For the text-containing cell, return its midpoint in (x, y) coordinate format. 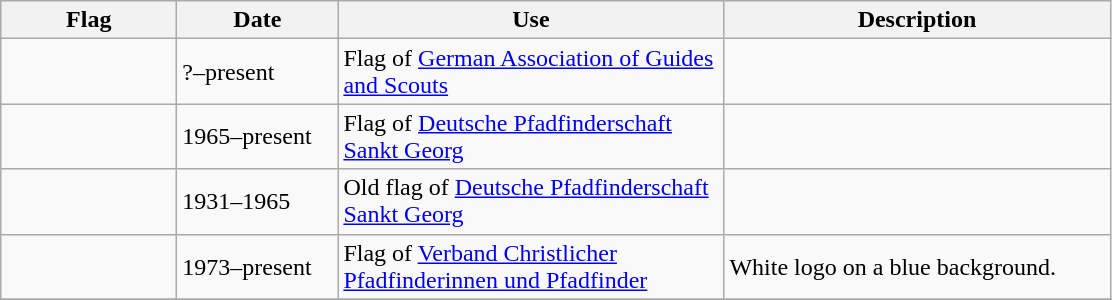
1931–1965 (258, 202)
Flag of German Association of Guides and Scouts (531, 72)
Description (917, 20)
Flag (89, 20)
Flag of Verband Christlicher Pfadfinderinnen und Pfadfinder (531, 266)
Date (258, 20)
1973–present (258, 266)
?–present (258, 72)
Old flag of Deutsche Pfadfinderschaft Sankt Georg (531, 202)
White logo on a blue background. (917, 266)
Flag of Deutsche Pfadfinderschaft Sankt Georg (531, 136)
1965–present (258, 136)
Use (531, 20)
